Detect which cell encompasses the target text, then output its (x, y) center coordinate. 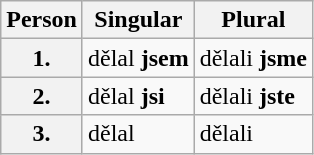
dělali (253, 134)
Singular (138, 20)
dělal jsem (138, 58)
Plural (253, 20)
dělal (138, 134)
2. (42, 96)
dělali jsme (253, 58)
dělal jsi (138, 96)
3. (42, 134)
Person (42, 20)
dělali jste (253, 96)
1. (42, 58)
